Extract the (X, Y) coordinate from the center of the cell holding the provided text.  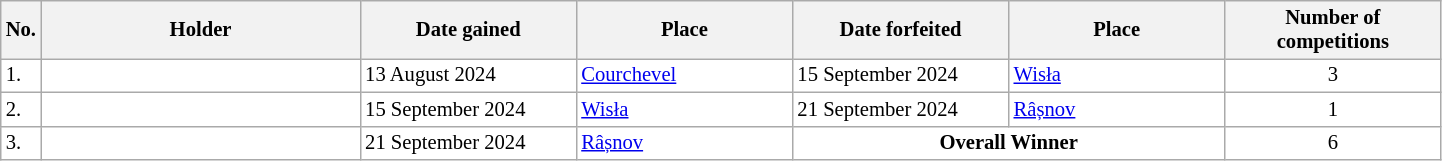
3 (1333, 75)
3. (21, 143)
Number of competitions (1333, 29)
Date gained (468, 29)
1. (21, 75)
2. (21, 109)
1 (1333, 109)
6 (1333, 143)
Date forfeited (900, 29)
13 August 2024 (468, 75)
Courchevel (684, 75)
Overall Winner (1008, 143)
No. (21, 29)
Holder (200, 29)
